For the text-containing cell, return its midpoint in [X, Y] coordinate format. 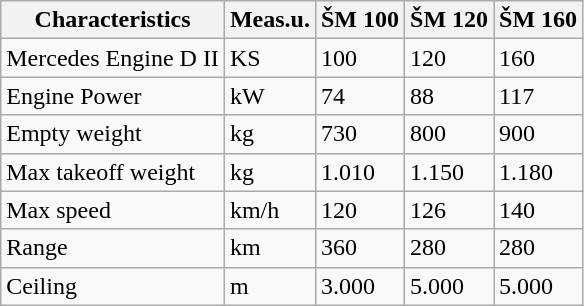
m [270, 286]
Max takeoff weight [113, 172]
74 [360, 96]
Engine Power [113, 96]
kW [270, 96]
1.150 [450, 172]
Ceiling [113, 286]
km/h [270, 210]
ŠM 120 [450, 20]
Range [113, 248]
100 [360, 58]
Meas.u. [270, 20]
Characteristics [113, 20]
126 [450, 210]
KS [270, 58]
Empty weight [113, 134]
Max speed [113, 210]
117 [538, 96]
360 [360, 248]
900 [538, 134]
Mercedes Engine D II [113, 58]
3.000 [360, 286]
ŠM 100 [360, 20]
140 [538, 210]
730 [360, 134]
ŠM 160 [538, 20]
800 [450, 134]
km [270, 248]
160 [538, 58]
1.180 [538, 172]
88 [450, 96]
1.010 [360, 172]
